Return the (x, y) coordinate for the center point of the cell that contains the specified text.  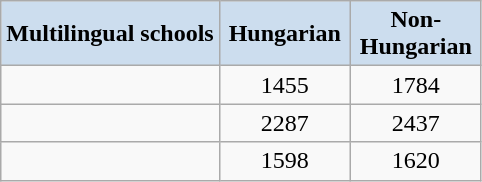
1784 (416, 85)
1620 (416, 161)
Non-Hungarian (416, 34)
Multilingual schools (110, 34)
Hungarian (284, 34)
1455 (284, 85)
2287 (284, 123)
1598 (284, 161)
2437 (416, 123)
